Determine the (X, Y) coordinate at the center of the cell enclosing the given text.  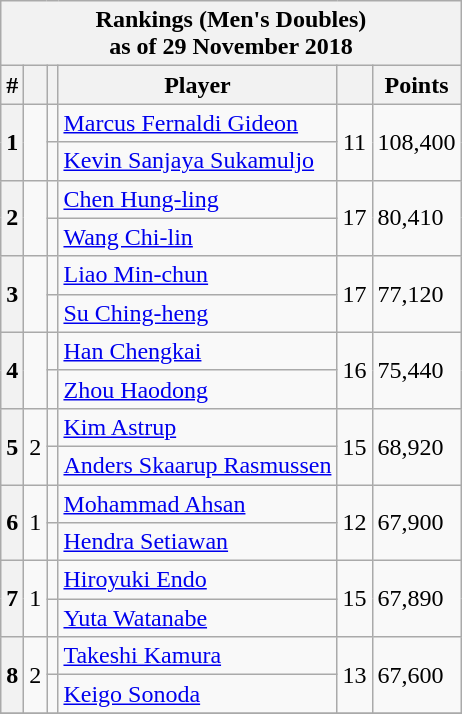
Chen Hung-ling (198, 199)
77,120 (416, 294)
6 (12, 522)
Keigo Sonoda (198, 694)
16 (354, 370)
Yuta Watanabe (198, 618)
Points (416, 85)
Kevin Sanjaya Sukamuljo (198, 161)
Mohammad Ahsan (198, 503)
4 (12, 370)
108,400 (416, 142)
67,900 (416, 522)
Han Chengkai (198, 351)
Kim Astrup (198, 427)
Marcus Fernaldi Gideon (198, 123)
13 (354, 675)
67,600 (416, 675)
8 (12, 675)
Takeshi Kamura (198, 656)
Liao Min-chun (198, 275)
Hiroyuki Endo (198, 580)
3 (12, 294)
Su Ching-heng (198, 313)
7 (12, 599)
80,410 (416, 218)
67,890 (416, 599)
Wang Chi-lin (198, 237)
5 (12, 446)
11 (354, 142)
Anders Skaarup Rasmussen (198, 465)
Rankings (Men's Doubles)as of 29 November 2018 (231, 34)
68,920 (416, 446)
Hendra Setiawan (198, 542)
# (12, 85)
75,440 (416, 370)
Zhou Haodong (198, 389)
Player (198, 85)
12 (354, 522)
